Capture the cell that displays the provided text and extract its (X, Y) central coordinate. 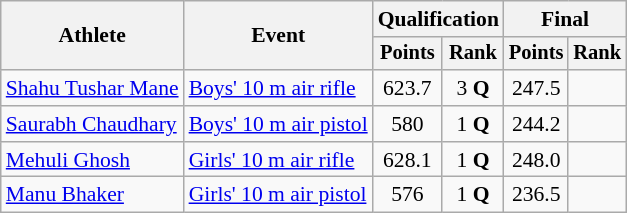
Qualification (438, 19)
244.2 (536, 124)
Final (565, 19)
247.5 (536, 88)
580 (408, 124)
628.1 (408, 160)
Girls' 10 m air rifle (278, 160)
Event (278, 36)
3 Q (473, 88)
Mehuli Ghosh (92, 160)
Boys' 10 m air rifle (278, 88)
248.0 (536, 160)
Athlete (92, 36)
576 (408, 195)
236.5 (536, 195)
Manu Bhaker (92, 195)
Boys' 10 m air pistol (278, 124)
Shahu Tushar Mane (92, 88)
Saurabh Chaudhary (92, 124)
623.7 (408, 88)
Girls' 10 m air pistol (278, 195)
